Scan for the cell matching the given text and deliver its (x, y) coordinate at center. 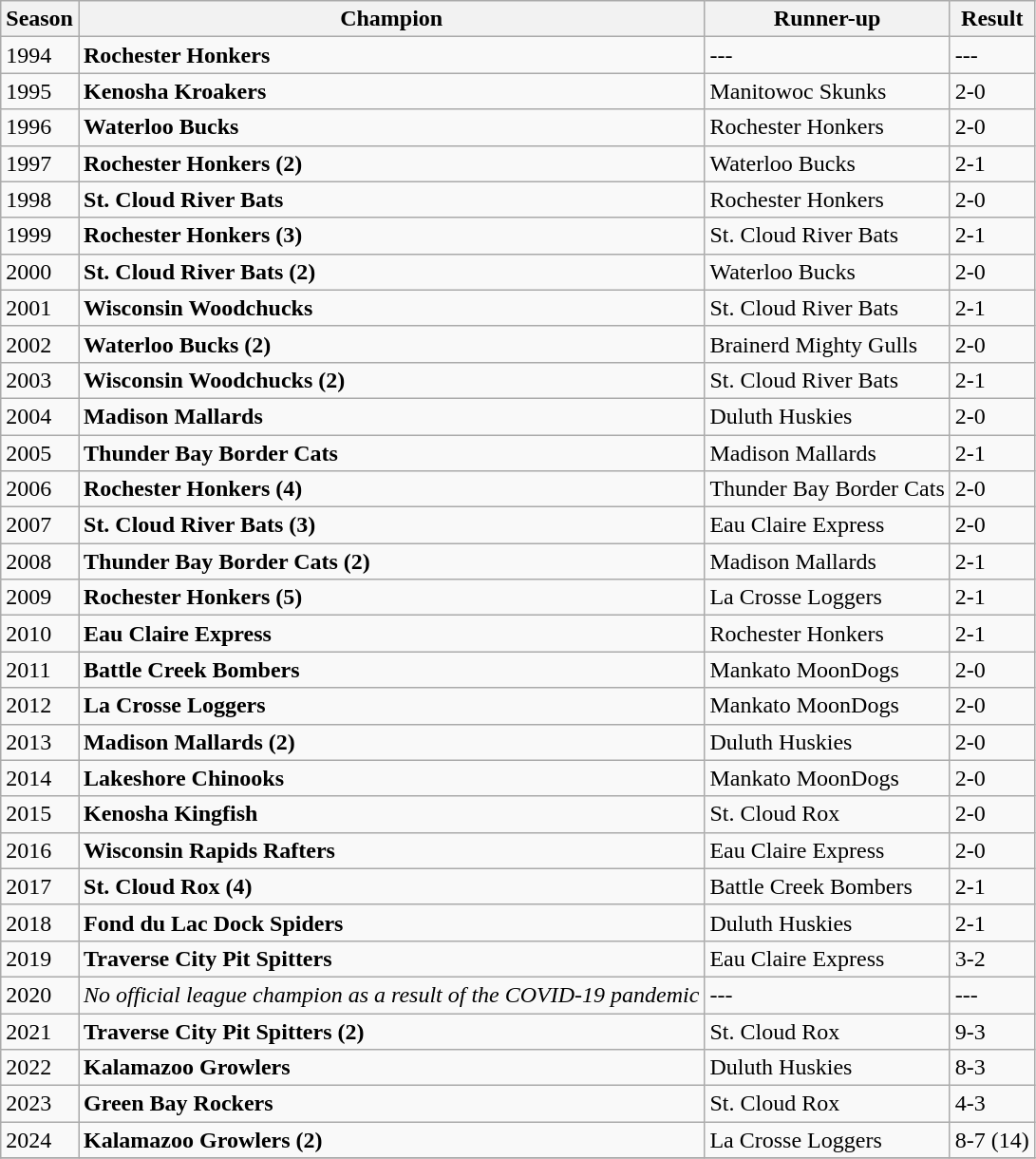
2019 (40, 959)
8-3 (991, 1068)
2001 (40, 308)
2006 (40, 489)
Fond du Lac Dock Spiders (391, 922)
Thunder Bay Border Cats (2) (391, 561)
No official league champion as a result of the COVID-19 pandemic (391, 995)
Waterloo Bucks (2) (391, 344)
2005 (40, 453)
St. Cloud Rox (4) (391, 886)
1998 (40, 199)
Madison Mallards (2) (391, 742)
1999 (40, 236)
2002 (40, 344)
2015 (40, 814)
2011 (40, 670)
Season (40, 19)
Traverse City Pit Spitters (2) (391, 1031)
Wisconsin Woodchucks (2) (391, 380)
Result (991, 19)
Kenosha Kingfish (391, 814)
2012 (40, 706)
St. Cloud River Bats (2) (391, 272)
2024 (40, 1140)
2000 (40, 272)
2022 (40, 1068)
Kenosha Kroakers (391, 91)
Rochester Honkers (5) (391, 598)
2013 (40, 742)
Manitowoc Skunks (827, 91)
2007 (40, 525)
1995 (40, 91)
Lakeshore Chinooks (391, 778)
Wisconsin Woodchucks (391, 308)
Traverse City Pit Spitters (391, 959)
2023 (40, 1104)
Runner-up (827, 19)
1996 (40, 127)
2018 (40, 922)
2021 (40, 1031)
Kalamazoo Growlers (391, 1068)
2008 (40, 561)
Rochester Honkers (4) (391, 489)
4-3 (991, 1104)
Wisconsin Rapids Rafters (391, 850)
Brainerd Mighty Gulls (827, 344)
9-3 (991, 1031)
2020 (40, 995)
Champion (391, 19)
8-7 (14) (991, 1140)
3-2 (991, 959)
Kalamazoo Growlers (2) (391, 1140)
2016 (40, 850)
Rochester Honkers (3) (391, 236)
1994 (40, 55)
2014 (40, 778)
1997 (40, 163)
Rochester Honkers (2) (391, 163)
2004 (40, 416)
2009 (40, 598)
Green Bay Rockers (391, 1104)
2017 (40, 886)
2010 (40, 634)
St. Cloud River Bats (3) (391, 525)
2003 (40, 380)
